Search for the cell housing the specified text and yield its (X, Y) center coordinate. 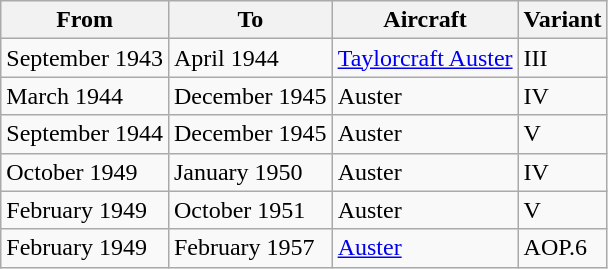
AOP.6 (562, 248)
September 1943 (85, 58)
From (85, 20)
Aircraft (425, 20)
III (562, 58)
February 1957 (250, 248)
Taylorcraft Auster (425, 58)
To (250, 20)
Variant (562, 20)
October 1951 (250, 210)
March 1944 (85, 96)
October 1949 (85, 172)
January 1950 (250, 172)
September 1944 (85, 134)
April 1944 (250, 58)
